Determine the [x, y] coordinate at the center of the cell enclosing the given text.  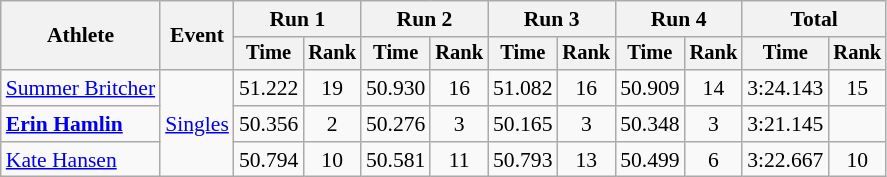
15 [857, 88]
2 [332, 124]
Run 2 [424, 19]
Run 1 [298, 19]
50.930 [396, 88]
50.348 [650, 124]
50.165 [522, 124]
51.082 [522, 88]
Run 3 [552, 19]
51.222 [268, 88]
Singles [197, 124]
50.276 [396, 124]
Event [197, 36]
Athlete [80, 36]
Erin Hamlin [80, 124]
Summer Britcher [80, 88]
50.356 [268, 124]
Total [814, 19]
19 [332, 88]
50.909 [650, 88]
3:21.145 [785, 124]
14 [714, 88]
Run 4 [678, 19]
3:24.143 [785, 88]
